For the text-containing cell, return its midpoint in [X, Y] coordinate format. 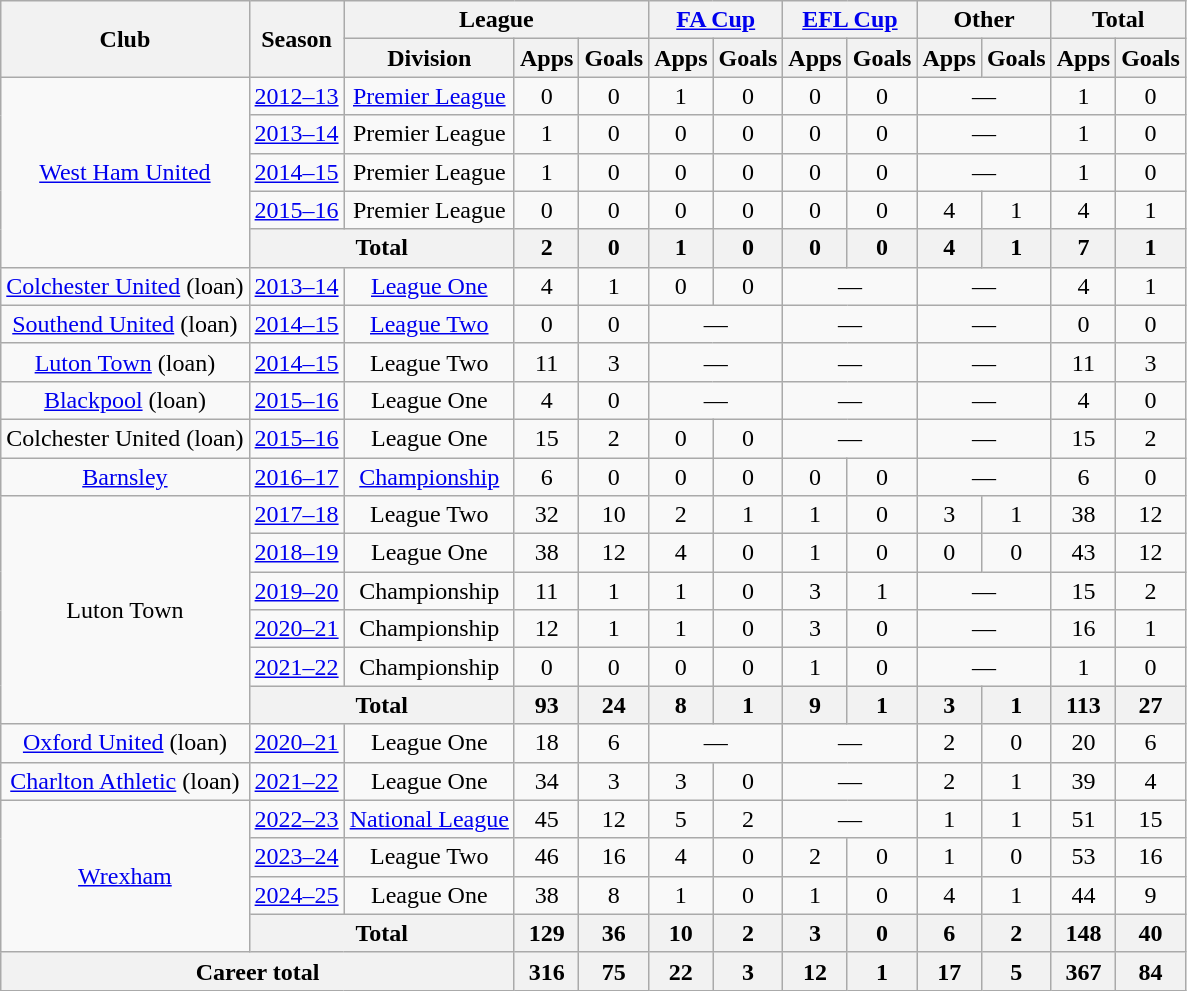
22 [681, 971]
45 [546, 819]
17 [949, 971]
Other [984, 20]
Wrexham [125, 876]
148 [1083, 933]
46 [546, 857]
39 [1083, 781]
League [496, 20]
2019–20 [296, 591]
Club [125, 39]
36 [614, 933]
43 [1083, 553]
West Ham United [125, 172]
FA Cup [716, 20]
7 [1083, 248]
18 [546, 743]
93 [546, 705]
EFL Cup [850, 20]
32 [546, 515]
Barnsley [125, 477]
20 [1083, 743]
316 [546, 971]
27 [1151, 705]
129 [546, 933]
34 [546, 781]
Division [429, 58]
51 [1083, 819]
Blackpool (loan) [125, 400]
Luton Town (loan) [125, 362]
44 [1083, 895]
113 [1083, 705]
Season [296, 39]
75 [614, 971]
2023–24 [296, 857]
2022–23 [296, 819]
2012–13 [296, 96]
2018–19 [296, 553]
Luton Town [125, 610]
National League [429, 819]
84 [1151, 971]
24 [614, 705]
Oxford United (loan) [125, 743]
2017–18 [296, 515]
Southend United (loan) [125, 324]
40 [1151, 933]
2016–17 [296, 477]
2024–25 [296, 895]
53 [1083, 857]
Charlton Athletic (loan) [125, 781]
367 [1083, 971]
Career total [258, 971]
